From the cell containing the given text, extract its center point as (x, y) coordinate. 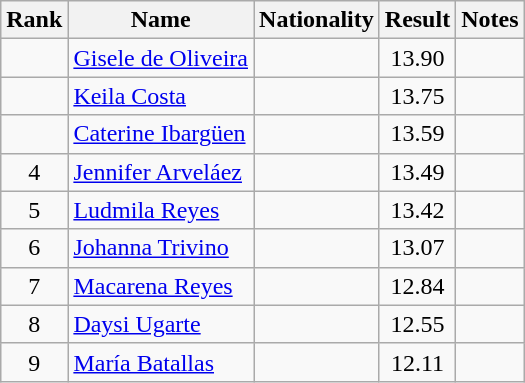
13.42 (417, 210)
Jennifer Arveláez (161, 172)
Daysi Ugarte (161, 324)
Result (417, 20)
13.75 (417, 96)
Notes (490, 20)
13.07 (417, 248)
12.55 (417, 324)
7 (34, 286)
12.84 (417, 286)
María Batallas (161, 362)
Name (161, 20)
Ludmila Reyes (161, 210)
Gisele de Oliveira (161, 58)
6 (34, 248)
Rank (34, 20)
Caterine Ibargüen (161, 134)
12.11 (417, 362)
13.49 (417, 172)
4 (34, 172)
8 (34, 324)
Johanna Trivino (161, 248)
Macarena Reyes (161, 286)
Nationality (317, 20)
9 (34, 362)
13.59 (417, 134)
5 (34, 210)
13.90 (417, 58)
Keila Costa (161, 96)
